From the cell containing the given text, extract its center point as [x, y] coordinate. 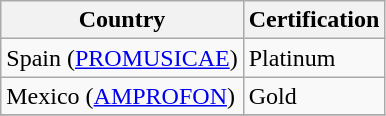
Mexico (AMPROFON) [122, 96]
Platinum [314, 58]
Spain (PROMUSICAE) [122, 58]
Gold [314, 96]
Certification [314, 20]
Country [122, 20]
